Provide the [x, y] coordinate of the cell's center where the given text is located.  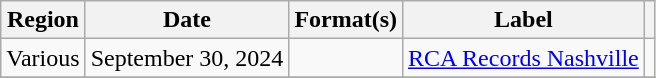
Various [43, 58]
Label [524, 20]
Format(s) [346, 20]
RCA Records Nashville [524, 58]
Date [187, 20]
September 30, 2024 [187, 58]
Region [43, 20]
